Find where the given text appears and provide that cell's center as (X, Y) coordinate. 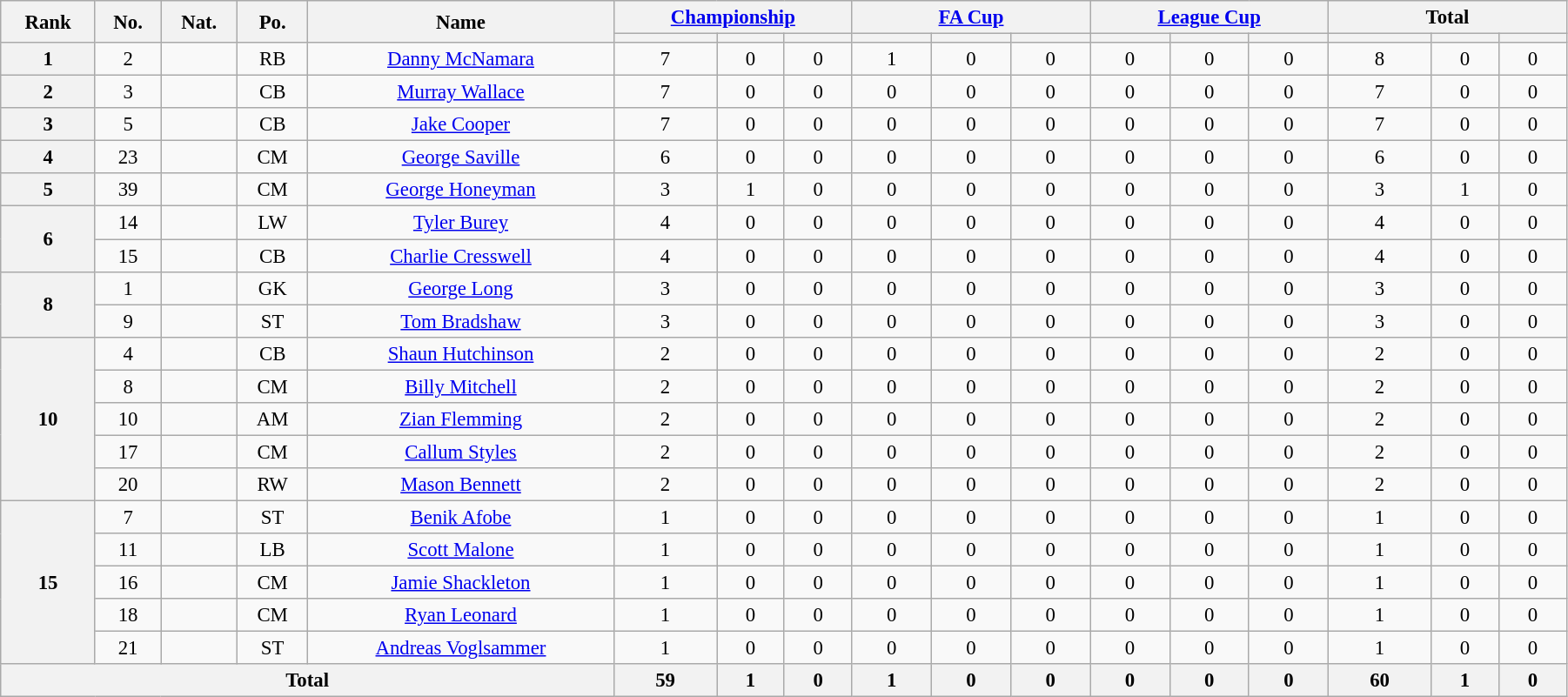
60 (1379, 680)
Name (460, 22)
Championship (733, 17)
RB (273, 59)
GK (273, 288)
Danny McNamara (460, 59)
21 (127, 648)
AM (273, 419)
George Honeyman (460, 191)
11 (127, 550)
Zian Flemming (460, 419)
LB (273, 550)
Mason Bennett (460, 485)
LW (273, 223)
18 (127, 615)
RW (273, 485)
George Saville (460, 157)
Tyler Burey (460, 223)
Shaun Hutchinson (460, 353)
14 (127, 223)
59 (665, 680)
George Long (460, 288)
39 (127, 191)
No. (127, 22)
Tom Bradshaw (460, 321)
Billy Mitchell (460, 386)
Jamie Shackleton (460, 583)
17 (127, 452)
League Cup (1210, 17)
Nat. (199, 22)
23 (127, 157)
Callum Styles (460, 452)
16 (127, 583)
Ryan Leonard (460, 615)
Benik Afobe (460, 517)
Charlie Cresswell (460, 256)
Andreas Voglsammer (460, 648)
Murray Wallace (460, 92)
Rank (49, 22)
Jake Cooper (460, 124)
FA Cup (971, 17)
9 (127, 321)
Po. (273, 22)
20 (127, 485)
Scott Malone (460, 550)
